Detect which cell encompasses the target text, then output its [x, y] center coordinate. 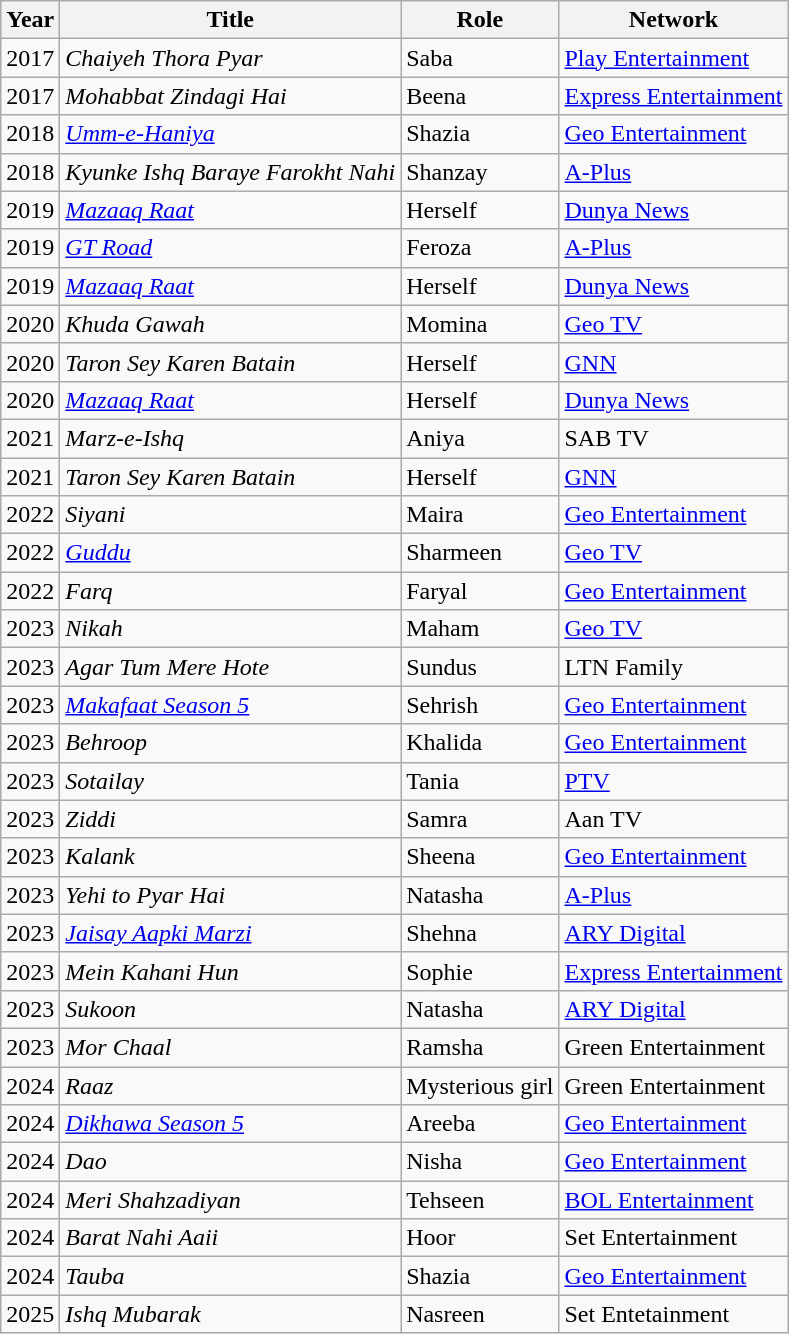
BOL Entertainment [674, 1200]
Sotailay [230, 781]
Nasreen [480, 1314]
Mein Kahani Hun [230, 971]
Aan TV [674, 819]
Shehna [480, 933]
Year [30, 20]
Umm-e-Haniya [230, 134]
Maira [480, 515]
Behroop [230, 743]
Faryal [480, 591]
Agar Tum Mere Hote [230, 667]
Chaiyeh Thora Pyar [230, 58]
Guddu [230, 553]
Samra [480, 819]
Network [674, 20]
LTN Family [674, 667]
Mohabbat Zindagi Hai [230, 96]
Sundus [480, 667]
Ziddi [230, 819]
Saba [480, 58]
Ishq Mubarak [230, 1314]
Maham [480, 629]
Sehrish [480, 705]
Title [230, 20]
Makafaat Season 5 [230, 705]
Sharmeen [480, 553]
Set Entetainment [674, 1314]
Sheena [480, 857]
SAB TV [674, 438]
Jaisay Aapki Marzi [230, 933]
Mor Chaal [230, 1047]
Tehseen [480, 1200]
Nisha [480, 1162]
Kalank [230, 857]
Momina [480, 324]
Feroza [480, 248]
Siyani [230, 515]
Mysterious girl [480, 1085]
Play Entertainment [674, 58]
Shanzay [480, 172]
2025 [30, 1314]
Kyunke Ishq Baraye Farokht Nahi [230, 172]
Sophie [480, 971]
Nikah [230, 629]
Dikhawa Season 5 [230, 1124]
Marz-e-Ishq [230, 438]
Role [480, 20]
Ramsha [480, 1047]
Sukoon [230, 1009]
Set Entertainment [674, 1238]
Raaz [230, 1085]
Areeba [480, 1124]
Khalida [480, 743]
Khuda Gawah [230, 324]
Meri Shahzadiyan [230, 1200]
GT Road [230, 248]
Barat Nahi Aaii [230, 1238]
Yehi to Pyar Hai [230, 895]
Dao [230, 1162]
PTV [674, 781]
Tauba [230, 1276]
Aniya [480, 438]
Beena [480, 96]
Farq [230, 591]
Tania [480, 781]
Hoor [480, 1238]
